Identify which cell holds the provided text, then report its (x, y) central coordinate. 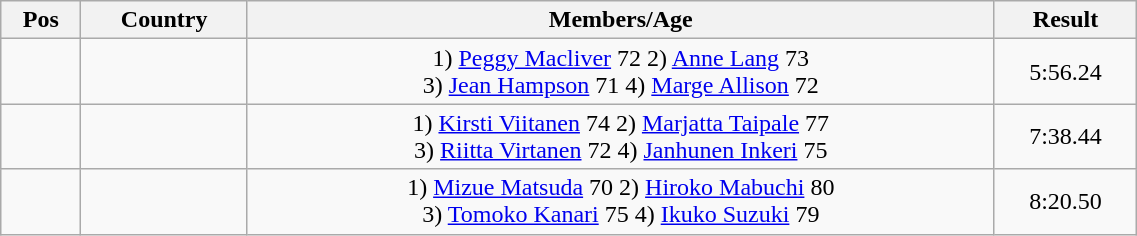
7:38.44 (1066, 136)
1) Mizue Matsuda 70 2) Hiroko Mabuchi 803) Tomoko Kanari 75 4) Ikuko Suzuki 79 (620, 202)
1) Peggy Macliver 72 2) Anne Lang 733) Jean Hampson 71 4) Marge Allison 72 (620, 72)
Pos (41, 20)
8:20.50 (1066, 202)
Members/Age (620, 20)
1) Kirsti Viitanen 74 2) Marjatta Taipale 773) Riitta Virtanen 72 4) Janhunen Inkeri 75 (620, 136)
Country (164, 20)
Result (1066, 20)
5:56.24 (1066, 72)
